Pinpoint the cell where the given text exists, returning its [X, Y] midpoint coordinate. 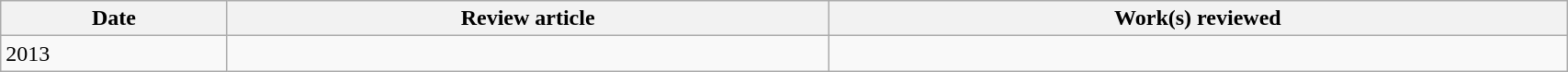
2013 [114, 54]
Date [114, 18]
Review article [527, 18]
Work(s) reviewed [1198, 18]
